Extract the (X, Y) coordinate from the center of the cell holding the provided text.  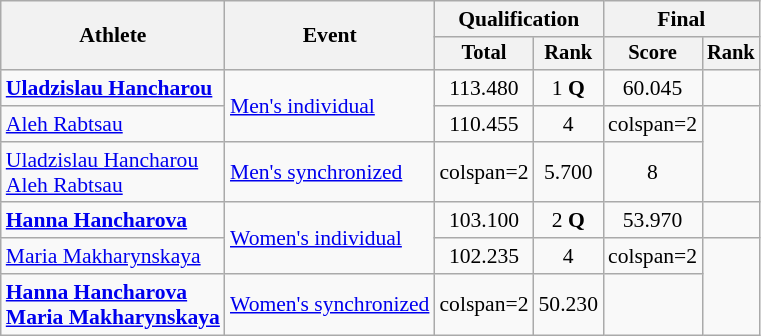
Aleh Rabtsau (113, 124)
1 Q (568, 88)
Uladzislau HancharouAleh Rabtsau (113, 172)
Final (682, 19)
8 (652, 172)
110.455 (484, 124)
Athlete (113, 36)
113.480 (484, 88)
50.230 (568, 304)
Qualification (518, 19)
102.235 (484, 256)
Men's individual (330, 106)
2 Q (568, 221)
Event (330, 36)
Maria Makharynskaya (113, 256)
Hanna Hancharova (113, 221)
Score (652, 54)
Total (484, 54)
Uladzislau Hancharou (113, 88)
Hanna HancharovaMaria Makharynskaya (113, 304)
Women's synchronized (330, 304)
Men's synchronized (330, 172)
Women's individual (330, 238)
103.100 (484, 221)
5.700 (568, 172)
53.970 (652, 221)
60.045 (652, 88)
